Output the (x, y) coordinate of the center of the cell containing the given text.  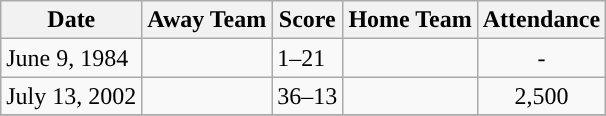
- (541, 58)
July 13, 2002 (72, 96)
Away Team (207, 20)
Date (72, 20)
1–21 (308, 58)
Attendance (541, 20)
Home Team (410, 20)
Score (308, 20)
2,500 (541, 96)
36–13 (308, 96)
June 9, 1984 (72, 58)
